Pinpoint the cell where the given text exists, returning its [X, Y] midpoint coordinate. 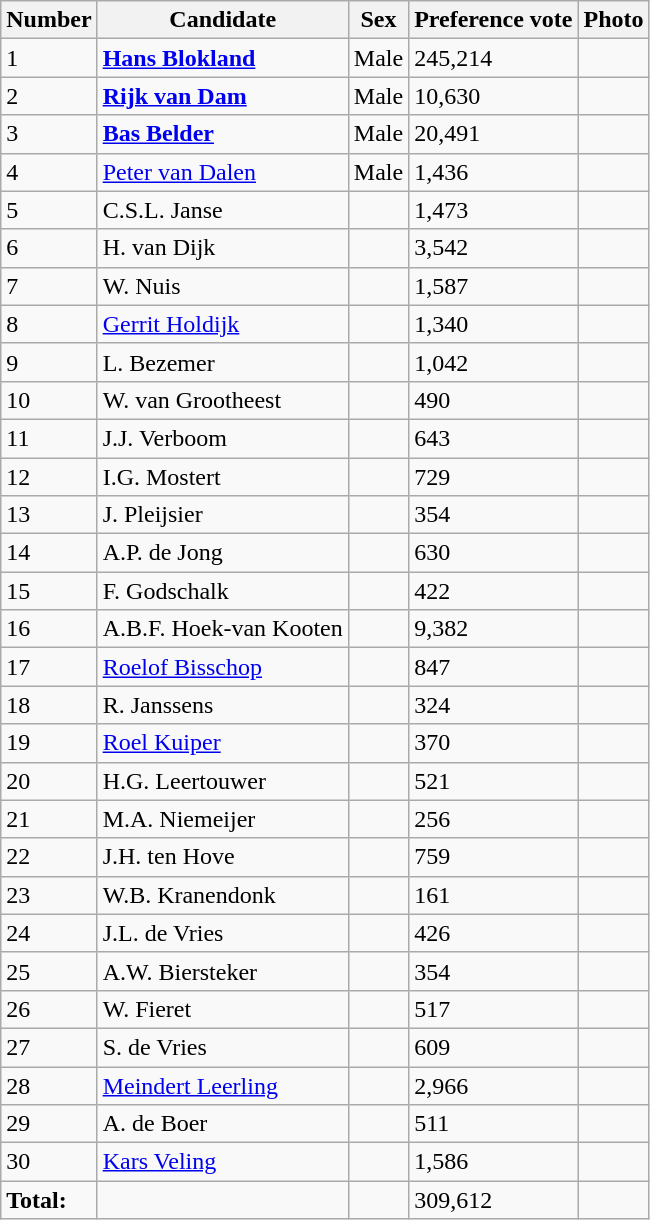
J. Pleijsier [222, 515]
256 [494, 819]
1,340 [494, 324]
Kars Veling [222, 1162]
245,214 [494, 58]
Photo [614, 20]
630 [494, 553]
Bas Belder [222, 134]
Number [49, 20]
21 [49, 819]
R. Janssens [222, 705]
19 [49, 743]
Total: [49, 1200]
A.B.F. Hoek-van Kooten [222, 629]
Meindert Leerling [222, 1085]
324 [494, 705]
W. Nuis [222, 286]
L. Bezemer [222, 362]
20 [49, 781]
1,587 [494, 286]
Sex [378, 20]
847 [494, 667]
28 [49, 1085]
A.P. de Jong [222, 553]
609 [494, 1047]
643 [494, 438]
511 [494, 1124]
W.B. Kranendonk [222, 895]
F. Godschalk [222, 591]
C.S.L. Janse [222, 210]
5 [49, 210]
22 [49, 857]
Peter van Dalen [222, 172]
Gerrit Holdijk [222, 324]
1,436 [494, 172]
23 [49, 895]
18 [49, 705]
H. van Dijk [222, 248]
1,473 [494, 210]
521 [494, 781]
25 [49, 971]
Candidate [222, 20]
13 [49, 515]
27 [49, 1047]
11 [49, 438]
10,630 [494, 96]
3 [49, 134]
1 [49, 58]
1,586 [494, 1162]
9,382 [494, 629]
A.W. Biersteker [222, 971]
422 [494, 591]
3,542 [494, 248]
161 [494, 895]
729 [494, 477]
12 [49, 477]
26 [49, 1009]
490 [494, 400]
W. Fieret [222, 1009]
4 [49, 172]
309,612 [494, 1200]
J.L. de Vries [222, 933]
7 [49, 286]
759 [494, 857]
15 [49, 591]
I.G. Mostert [222, 477]
10 [49, 400]
1,042 [494, 362]
17 [49, 667]
2 [49, 96]
29 [49, 1124]
Roel Kuiper [222, 743]
M.A. Niemeijer [222, 819]
S. de Vries [222, 1047]
426 [494, 933]
9 [49, 362]
W. van Grootheest [222, 400]
14 [49, 553]
16 [49, 629]
A. de Boer [222, 1124]
370 [494, 743]
Hans Blokland [222, 58]
2,966 [494, 1085]
24 [49, 933]
J.J. Verboom [222, 438]
20,491 [494, 134]
Preference vote [494, 20]
Rijk van Dam [222, 96]
517 [494, 1009]
30 [49, 1162]
H.G. Leertouwer [222, 781]
6 [49, 248]
J.H. ten Hove [222, 857]
Roelof Bisschop [222, 667]
8 [49, 324]
